Search for the cell housing the specified text and yield its [X, Y] center coordinate. 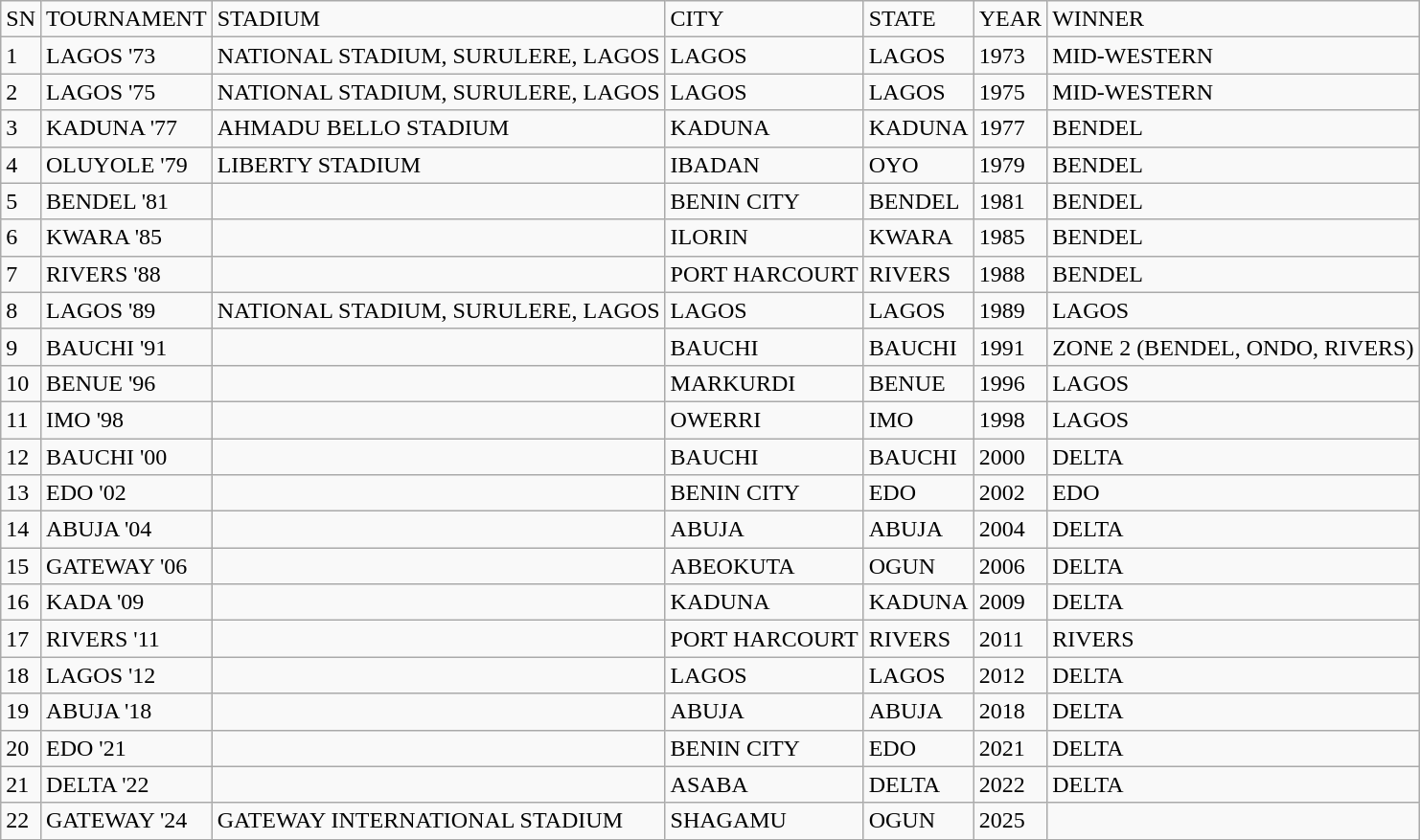
15 [21, 566]
MARKURDI [765, 383]
YEAR [1010, 19]
LAGOS '12 [126, 675]
5 [21, 201]
6 [21, 238]
2025 [1010, 821]
ASABA [765, 784]
1981 [1010, 201]
2012 [1010, 675]
1985 [1010, 238]
CITY [765, 19]
7 [21, 274]
8 [21, 310]
ZONE 2 (BENDEL, ONDO, RIVERS) [1233, 347]
13 [21, 493]
RIVERS '11 [126, 639]
2018 [1010, 712]
BAUCHI '91 [126, 347]
RIVERS '88 [126, 274]
10 [21, 383]
LIBERTY STADIUM [439, 165]
2022 [1010, 784]
21 [21, 784]
DELTA '22 [126, 784]
AHMADU BELLO STADIUM [439, 128]
3 [21, 128]
1996 [1010, 383]
SN [21, 19]
11 [21, 420]
BENUE [918, 383]
2002 [1010, 493]
2000 [1010, 457]
LAGOS '89 [126, 310]
LAGOS '75 [126, 92]
ILORIN [765, 238]
ABEOKUTA [765, 566]
BENDEL '81 [126, 201]
KADA '09 [126, 602]
GATEWAY INTERNATIONAL STADIUM [439, 821]
1973 [1010, 56]
IMO [918, 420]
KWARA [918, 238]
9 [21, 347]
GATEWAY '24 [126, 821]
ABUJA '18 [126, 712]
BAUCHI '00 [126, 457]
KADUNA '77 [126, 128]
ABUJA '04 [126, 530]
1989 [1010, 310]
4 [21, 165]
14 [21, 530]
22 [21, 821]
20 [21, 748]
2009 [1010, 602]
STADIUM [439, 19]
2004 [1010, 530]
1979 [1010, 165]
OYO [918, 165]
2011 [1010, 639]
EDO '21 [126, 748]
16 [21, 602]
1988 [1010, 274]
OLUYOLE '79 [126, 165]
12 [21, 457]
19 [21, 712]
1991 [1010, 347]
1977 [1010, 128]
BENUE '96 [126, 383]
18 [21, 675]
1975 [1010, 92]
2 [21, 92]
OWERRI [765, 420]
STATE [918, 19]
GATEWAY '06 [126, 566]
EDO '02 [126, 493]
WINNER [1233, 19]
17 [21, 639]
IMO '98 [126, 420]
LAGOS '73 [126, 56]
KWARA '85 [126, 238]
2021 [1010, 748]
2006 [1010, 566]
IBADAN [765, 165]
1 [21, 56]
SHAGAMU [765, 821]
1998 [1010, 420]
TOURNAMENT [126, 19]
